Detect which cell encompasses the target text, then output its (x, y) center coordinate. 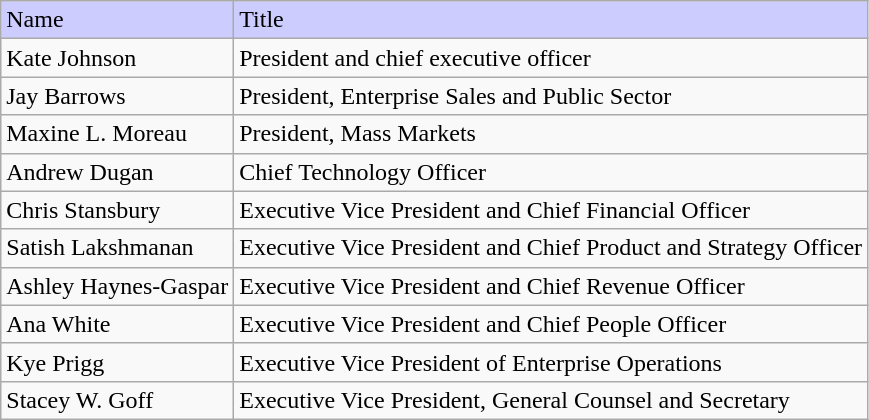
Chris Stansbury (118, 210)
Executive Vice President and Chief Product and Strategy Officer (551, 248)
Kate Johnson (118, 58)
Andrew Dugan (118, 172)
Executive Vice President and Chief Financial Officer (551, 210)
Maxine L. Moreau (118, 134)
Executive Vice President and Chief Revenue Officer (551, 286)
Satish Lakshmanan (118, 248)
Stacey W. Goff (118, 400)
Executive Vice President of Enterprise Operations (551, 362)
President and chief executive officer (551, 58)
Executive Vice President and Chief People Officer (551, 324)
Jay Barrows (118, 96)
Name (118, 20)
Kye Prigg (118, 362)
Chief Technology Officer (551, 172)
Title (551, 20)
President, Enterprise Sales and Public Sector (551, 96)
Executive Vice President, General Counsel and Secretary (551, 400)
Ashley Haynes-Gaspar (118, 286)
Ana White (118, 324)
President, Mass Markets (551, 134)
